Find where the given text appears and provide that cell's center as [x, y] coordinate. 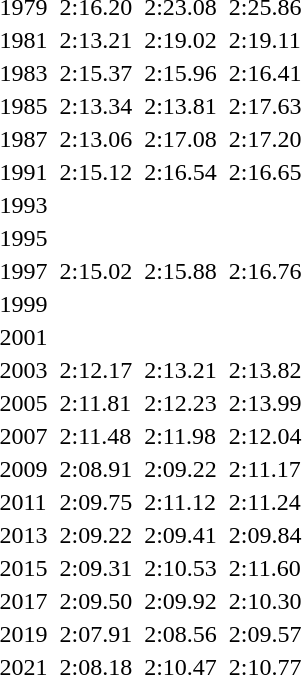
2:09.31 [96, 568]
2:15.02 [96, 271]
2:15.37 [96, 73]
2:15.12 [96, 172]
2:11.81 [96, 403]
2:15.88 [181, 271]
2:08.56 [181, 634]
2:12.23 [181, 403]
2:16.54 [181, 172]
2:11.98 [181, 436]
2:09.92 [181, 601]
2:17.08 [181, 139]
2:07.91 [96, 634]
2:15.96 [181, 73]
2:08.91 [96, 469]
2:10.53 [181, 568]
2:11.12 [181, 502]
2:19.02 [181, 40]
2:13.34 [96, 106]
2:13.81 [181, 106]
2:11.48 [96, 436]
2:13.06 [96, 139]
2:12.17 [96, 370]
2:09.50 [96, 601]
2:09.41 [181, 535]
2:09.75 [96, 502]
